Return the (X, Y) coordinate for the center point of the cell that contains the specified text.  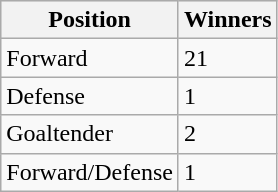
21 (228, 58)
Position (90, 20)
2 (228, 134)
Defense (90, 96)
Goaltender (90, 134)
Winners (228, 20)
Forward (90, 58)
Forward/Defense (90, 172)
